Output the (X, Y) coordinate of the center of the cell containing the given text.  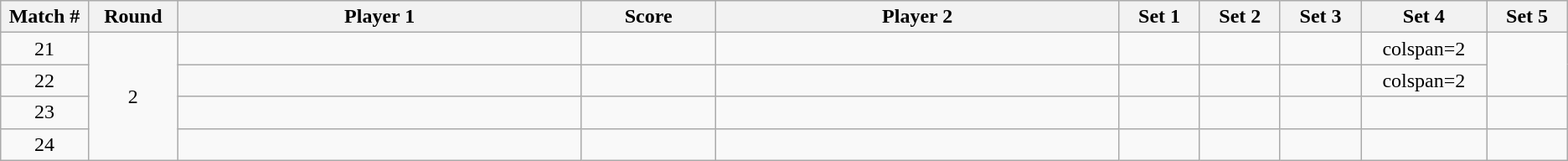
23 (45, 112)
Set 2 (1240, 17)
Player 1 (379, 17)
Player 2 (916, 17)
21 (45, 49)
Set 4 (1424, 17)
Match # (45, 17)
Set 1 (1159, 17)
Set 3 (1320, 17)
2 (132, 96)
Round (132, 17)
22 (45, 80)
Score (648, 17)
Set 5 (1527, 17)
24 (45, 144)
